Extract the [X, Y] coordinate from the center of the cell holding the provided text.  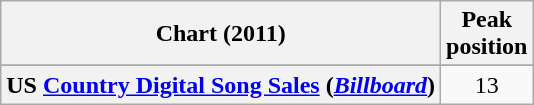
Peakposition [487, 34]
Chart (2011) [221, 34]
US Country Digital Song Sales (Billboard) [221, 85]
13 [487, 85]
